Return the [X, Y] coordinate for the center point of the cell that contains the specified text.  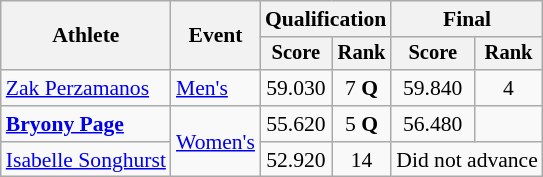
Event [216, 36]
Qualification [326, 19]
Women's [216, 142]
59.840 [432, 88]
5 Q [362, 124]
Bryony Page [86, 124]
Athlete [86, 36]
56.480 [432, 124]
Final [467, 19]
4 [508, 88]
59.030 [296, 88]
7 Q [362, 88]
55.620 [296, 124]
Men's [216, 88]
Zak Perzamanos [86, 88]
